Locate the cell with the specified text and output its [x, y] center coordinate. 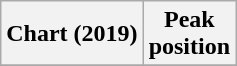
Chart (2019) [72, 34]
Peakposition [189, 34]
